Detect which cell encompasses the target text, then output its (X, Y) center coordinate. 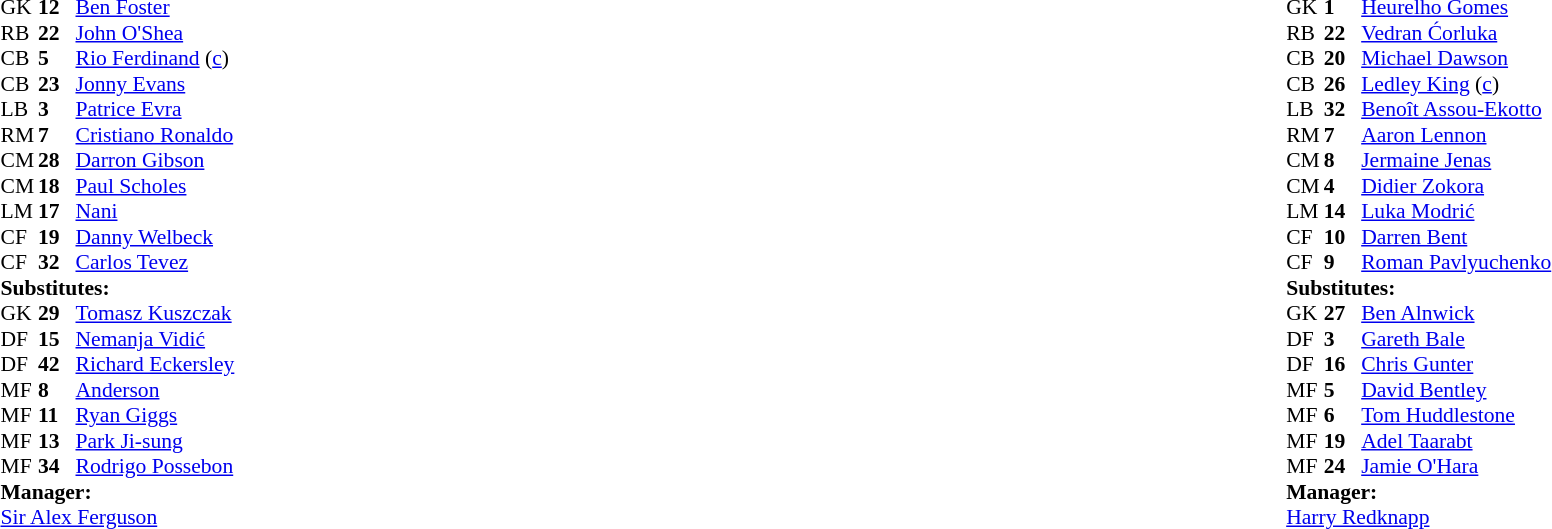
Chris Gunter (1456, 365)
David Bentley (1456, 390)
Rio Ferdinand (c) (156, 59)
4 (1343, 186)
11 (57, 415)
Darron Gibson (156, 161)
9 (1343, 263)
Danny Welbeck (156, 237)
Park Ji-sung (156, 441)
23 (57, 84)
Michael Dawson (1456, 59)
Cristiano Ronaldo (156, 135)
24 (1343, 467)
17 (57, 211)
Tom Huddlestone (1456, 415)
Ledley King (c) (1456, 84)
Jamie O'Hara (1456, 467)
Richard Eckersley (156, 365)
Adel Taarabt (1456, 441)
Gareth Bale (1456, 339)
29 (57, 313)
10 (1343, 237)
Roman Pavlyuchenko (1456, 263)
20 (1343, 59)
Aaron Lennon (1456, 135)
Patrice Evra (156, 109)
Jermaine Jenas (1456, 161)
14 (1343, 211)
Tomasz Kuszczak (156, 313)
26 (1343, 84)
Luka Modrić (1456, 211)
Ben Alnwick (1456, 313)
6 (1343, 415)
Benoît Assou-Ekotto (1456, 109)
28 (57, 161)
Anderson (156, 390)
Nemanja Vidić (156, 339)
Rodrigo Possebon (156, 467)
27 (1343, 313)
Paul Scholes (156, 186)
Jonny Evans (156, 84)
Ryan Giggs (156, 415)
42 (57, 365)
15 (57, 339)
John O'Shea (156, 33)
34 (57, 467)
18 (57, 186)
16 (1343, 365)
Carlos Tevez (156, 263)
Vedran Ćorluka (1456, 33)
Darren Bent (1456, 237)
Nani (156, 211)
Didier Zokora (1456, 186)
13 (57, 441)
